Return the (X, Y) coordinate for the center point of the cell that contains the specified text.  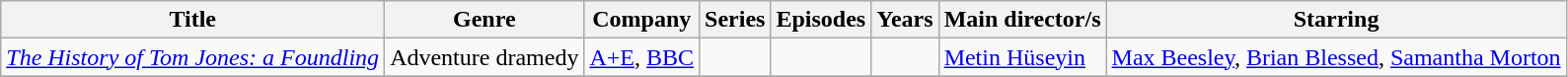
Max Beesley, Brian Blessed, Samantha Morton (1336, 57)
Main director/s (1022, 20)
A+E, BBC (641, 57)
Series (735, 20)
Title (193, 20)
Genre (485, 20)
Company (641, 20)
Episodes (821, 20)
Metin Hüseyin (1022, 57)
Adventure dramedy (485, 57)
The History of Tom Jones: a Foundling (193, 57)
Starring (1336, 20)
Years (905, 20)
